From the cell containing the given text, extract its center point as (X, Y) coordinate. 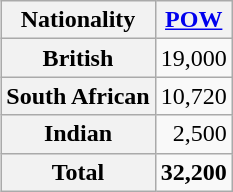
32,200 (194, 172)
South African (78, 96)
British (78, 58)
Indian (78, 134)
10,720 (194, 96)
2,500 (194, 134)
19,000 (194, 58)
POW (194, 20)
Nationality (78, 20)
Total (78, 172)
